Return the [X, Y] coordinate for the center point of the cell that contains the specified text.  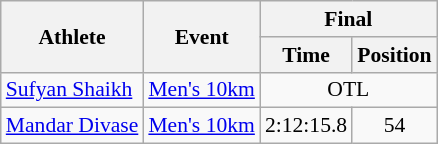
Event [202, 36]
2:12:15.8 [306, 126]
Athlete [72, 36]
Position [394, 55]
OTL [348, 90]
54 [394, 126]
Mandar Divase [72, 126]
Final [348, 19]
Sufyan Shaikh [72, 90]
Time [306, 55]
